Detect which cell encompasses the target text, then output its [X, Y] center coordinate. 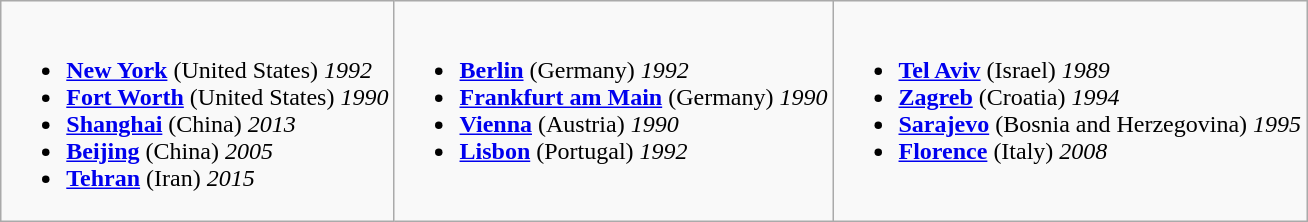
New York (United States) 1992Fort Worth (United States) 1990Shanghai (China) 2013Beijing (China) 2005Tehran (Iran) 2015 [198, 112]
Berlin (Germany) 1992Frankfurt am Main (Germany) 1990Vienna (Austria) 1990Lisbon (Portugal) 1992 [614, 112]
Tel Aviv (Israel) 1989Zagreb (Croatia) 1994Sarajevo (Bosnia and Herzegovina) 1995Florence (Italy) 2008 [1070, 112]
